From the cell containing the given text, extract its center point as (x, y) coordinate. 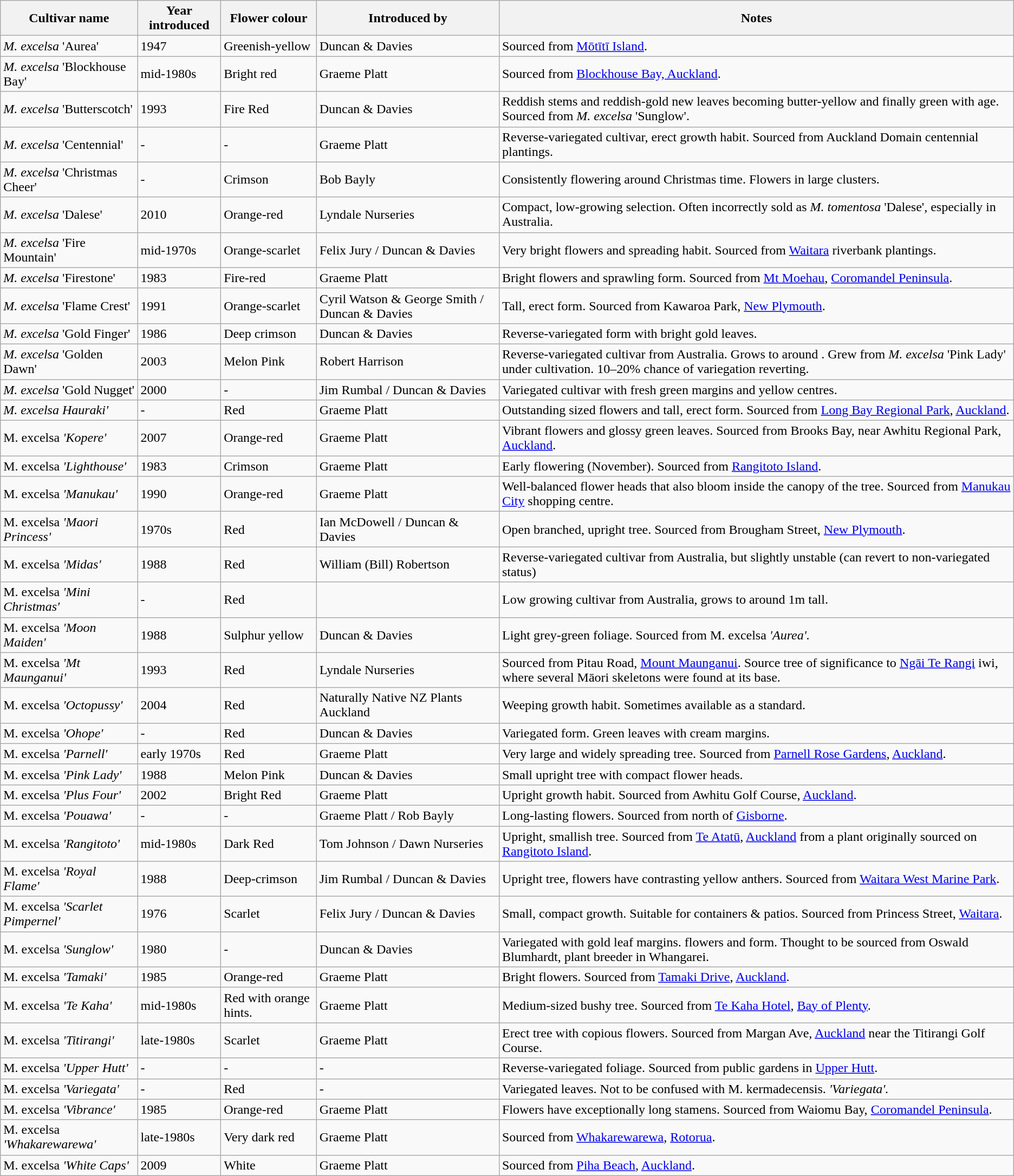
Bright flowers and sprawling form. Sourced from Mt Moehau, Coromandel Peninsula. (756, 278)
Consistently flowering around Christmas time. Flowers in large clusters. (756, 180)
M. excelsa 'Mt Maunganui' (69, 670)
M. excelsa 'Golden Dawn' (69, 362)
M. excelsa 'Maori Princess' (69, 530)
Bright red (269, 74)
M. excelsa 'Lighthouse' (69, 466)
M. excelsa 'Ohope' (69, 733)
White (269, 1165)
Deep crimson (269, 334)
early 1970s (179, 754)
Fire-red (269, 278)
M. excelsa 'Parnell' (69, 754)
Bob Bayly (407, 180)
Weeping growth habit. Sometimes available as a standard. (756, 705)
Sulphur yellow (269, 635)
Small, compact growth. Suitable for containers & patios. Sourced from Princess Street, Waitara. (756, 914)
Outstanding sized flowers and tall, erect form. Sourced from Long Bay Regional Park, Auckland. (756, 410)
M. excelsa 'Rangitoto' (69, 844)
Upright, smallish tree. Sourced from Te Atatū, Auckland from a plant originally sourced on Rangitoto Island. (756, 844)
Dark Red (269, 844)
Cultivar name (69, 18)
Early flowering (November). Sourced from Rangitoto Island. (756, 466)
Robert Harrison (407, 362)
1980 (179, 950)
Sourced from Blockhouse Bay, Auckland. (756, 74)
Upright tree, flowers have contrasting yellow anthers. Sourced from Waitara West Marine Park. (756, 879)
M. excelsa 'White Caps' (69, 1165)
M. excelsa 'Plus Four' (69, 795)
Small upright tree with compact flower heads. (756, 774)
1976 (179, 914)
Flowers have exceptionally long stamens. Sourced from Waiomu Bay, Coromandel Peninsula. (756, 1109)
Variegated form. Green leaves with cream margins. (756, 733)
M. excelsa 'Te Kaha' (69, 1005)
Reverse-variegated cultivar from Australia, but slightly unstable (can revert to non-variegated status) (756, 564)
M. excelsa Hauraki' (69, 410)
Notes (756, 18)
M. excelsa 'Butterscotch' (69, 109)
2009 (179, 1165)
Reverse-variegated form with bright gold leaves. (756, 334)
Bright flowers. Sourced from Tamaki Drive, Auckland. (756, 977)
Flower colour (269, 18)
Cyril Watson & George Smith / Duncan & Davies (407, 305)
M. excelsa 'Upper Hutt' (69, 1068)
M. excelsa 'Gold Nugget' (69, 389)
Deep-crimson (269, 879)
Sourced from Piha Beach, Auckland. (756, 1165)
M. excelsa 'Christmas Cheer' (69, 180)
mid-1970s (179, 250)
Reddish stems and reddish-gold new leaves becoming butter-yellow and finally green with age. Sourced from M. excelsa 'Sunglow'. (756, 109)
Red with orange hints. (269, 1005)
Ian McDowell / Duncan & Davies (407, 530)
M. excelsa 'Centennial' (69, 144)
Light grey-green foliage. Sourced from M. excelsa 'Aurea'. (756, 635)
Fire Red (269, 109)
Tall, erect form. Sourced from Kawaroa Park, New Plymouth. (756, 305)
Sourced from Pitau Road, Mount Maunganui. Source tree of significance to Ngāi Te Rangi iwi, where several Māori skeletons were found at its base. (756, 670)
William (Bill) Robertson (407, 564)
M. excelsa 'Tamaki' (69, 977)
2004 (179, 705)
Low growing cultivar from Australia, grows to around 1m tall. (756, 600)
2010 (179, 214)
2003 (179, 362)
Greenish-yellow (269, 46)
Graeme Platt / Rob Bayly (407, 815)
M. excelsa 'Whakarewarewa' (69, 1137)
Variegated with gold leaf margins. flowers and form. Thought to be sourced from Oswald Blumhardt, plant breeder in Whangarei. (756, 950)
M. excelsa 'Vibrance' (69, 1109)
1986 (179, 334)
M. excelsa 'Manukau' (69, 494)
Long-lasting flowers. Sourced from north of Gisborne. (756, 815)
Year introduced (179, 18)
Compact, low-growing selection. Often incorrectly sold as M. tomentosa 'Dalese', especially in Australia. (756, 214)
Vibrant flowers and glossy green leaves. Sourced from Brooks Bay, near Awhitu Regional Park, Auckland. (756, 439)
Erect tree with copious flowers. Sourced from Margan Ave, Auckland near the Titirangi Golf Course. (756, 1041)
Introduced by (407, 18)
M. excelsa 'Kopere' (69, 439)
1991 (179, 305)
M. excelsa 'Aurea' (69, 46)
Sourced from Whakarewarewa, Rotorua. (756, 1137)
Reverse-variegated foliage. Sourced from public gardens in Upper Hutt. (756, 1068)
Very bright flowers and spreading habit. Sourced from Waitara riverbank plantings. (756, 250)
Tom Johnson / Dawn Nurseries (407, 844)
Open branched, upright tree. Sourced from Brougham Street, New Plymouth. (756, 530)
M. excelsa 'Fire Mountain' (69, 250)
M. excelsa 'Dalese' (69, 214)
M. excelsa 'Scarlet Pimpernel' (69, 914)
2007 (179, 439)
M. excelsa 'Octopussy' (69, 705)
Bright Red (269, 795)
1990 (179, 494)
Reverse-variegated cultivar, erect growth habit. Sourced from Auckland Domain centennial plantings. (756, 144)
M. excelsa 'Sunglow' (69, 950)
Sourced from Mōtītī Island. (756, 46)
M. excelsa 'Moon Maiden' (69, 635)
M. excelsa 'Blockhouse Bay' (69, 74)
M. excelsa 'Variegata' (69, 1089)
Variegated cultivar with fresh green margins and yellow centres. (756, 389)
1970s (179, 530)
Well-balanced flower heads that also bloom inside the canopy of the tree. Sourced from Manukau City shopping centre. (756, 494)
M. excelsa 'Gold Finger' (69, 334)
M. excelsa 'Mini Christmas' (69, 600)
M. excelsa 'Midas' (69, 564)
Naturally Native NZ Plants Auckland (407, 705)
M. excelsa 'Pouawa' (69, 815)
M. excelsa 'Pink Lady' (69, 774)
M. excelsa 'Titirangi' (69, 1041)
M. excelsa 'Flame Crest' (69, 305)
Variegated leaves. Not to be confused with M. kermadecensis. 'Variegata'. (756, 1089)
Medium-sized bushy tree. Sourced from Te Kaha Hotel, Bay of Plenty. (756, 1005)
Upright growth habit. Sourced from Awhitu Golf Course, Auckland. (756, 795)
2000 (179, 389)
2002 (179, 795)
Very dark red (269, 1137)
1947 (179, 46)
M. excelsa 'Firestone' (69, 278)
M. excelsa 'Royal Flame' (69, 879)
Very large and widely spreading tree. Sourced from Parnell Rose Gardens, Auckland. (756, 754)
